Return the (X, Y) coordinate for the center point of the cell that contains the specified text.  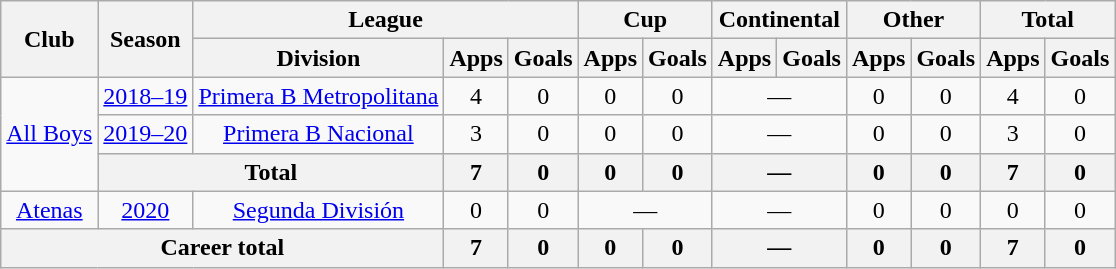
Cup (645, 20)
League (386, 20)
All Boys (50, 134)
Division (318, 58)
Atenas (50, 210)
2019–20 (146, 134)
2018–19 (146, 96)
Other (913, 20)
Career total (222, 248)
Club (50, 39)
Segunda División (318, 210)
Continental (779, 20)
Primera B Metropolitana (318, 96)
Primera B Nacional (318, 134)
2020 (146, 210)
Season (146, 39)
